Search for the cell housing the specified text and yield its [x, y] center coordinate. 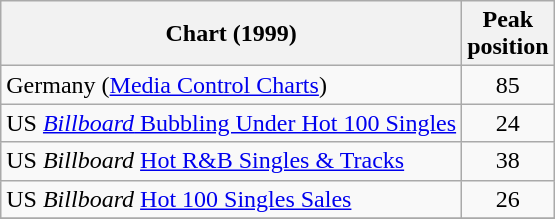
Germany (Media Control Charts) [232, 85]
Peakposition [508, 34]
US Billboard Bubbling Under Hot 100 Singles [232, 123]
26 [508, 199]
85 [508, 85]
38 [508, 161]
24 [508, 123]
Chart (1999) [232, 34]
US Billboard Hot R&B Singles & Tracks [232, 161]
US Billboard Hot 100 Singles Sales [232, 199]
